Locate the cell with the specified text and output its [x, y] center coordinate. 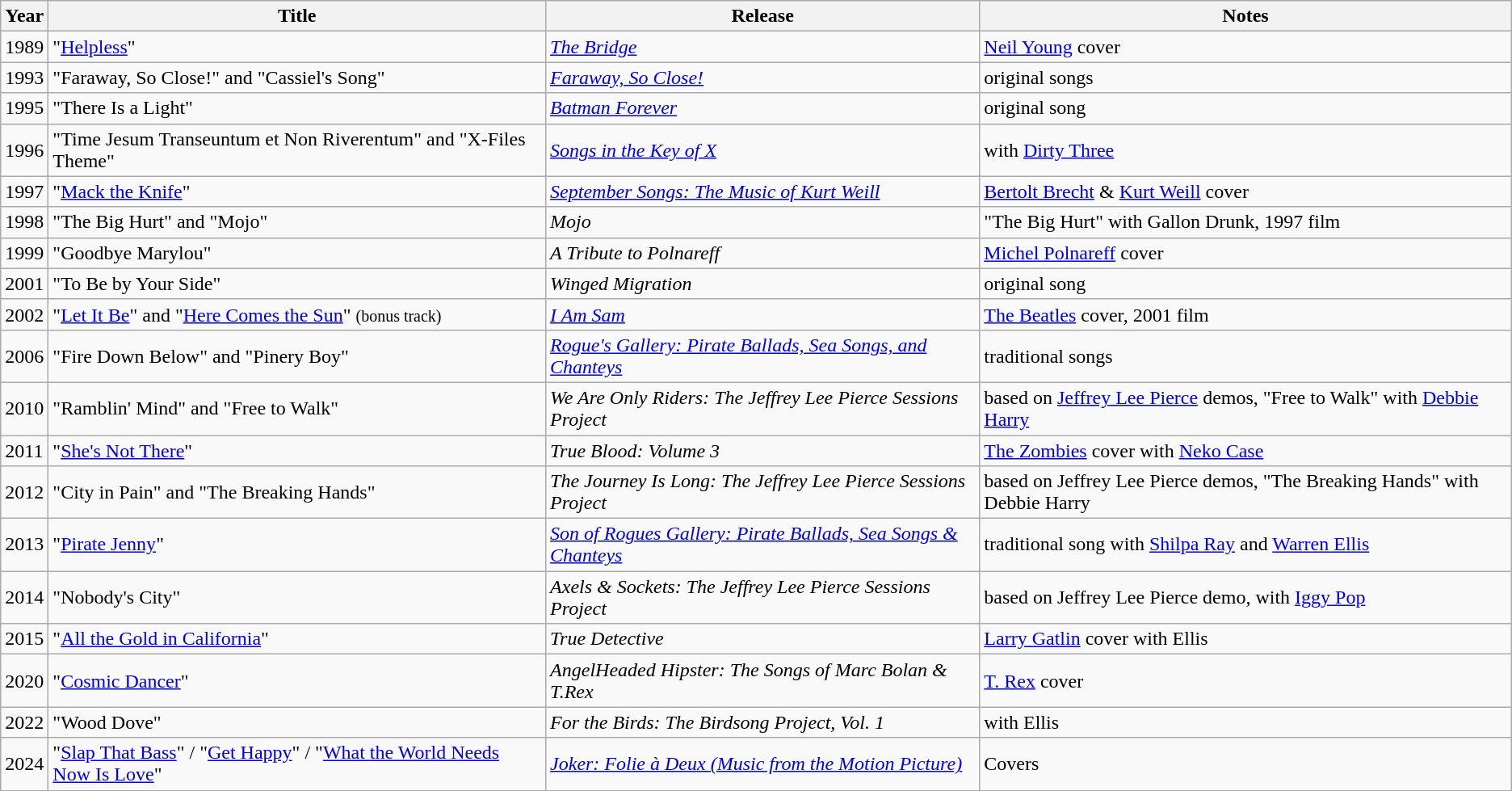
Year [24, 16]
"She's Not There" [297, 450]
The Zombies cover with Neko Case [1245, 450]
Mojo [762, 222]
We Are Only Riders: The Jeffrey Lee Pierce Sessions Project [762, 409]
2022 [24, 722]
2024 [24, 764]
"Mack the Knife" [297, 191]
based on Jeffrey Lee Pierce demos, "The Breaking Hands" with Debbie Harry [1245, 493]
"The Big Hurt" and "Mojo" [297, 222]
"Cosmic Dancer" [297, 680]
2014 [24, 598]
Bertolt Brecht & Kurt Weill cover [1245, 191]
"Pirate Jenny" [297, 545]
"Nobody's City" [297, 598]
traditional song with Shilpa Ray and Warren Ellis [1245, 545]
AngelHeaded Hipster: The Songs of Marc Bolan & T.Rex [762, 680]
Faraway, So Close! [762, 78]
traditional songs [1245, 356]
The Bridge [762, 47]
with Dirty Three [1245, 150]
based on Jeffrey Lee Pierce demos, "Free to Walk" with Debbie Harry [1245, 409]
"Goodbye Marylou" [297, 253]
Larry Gatlin cover with Ellis [1245, 639]
"Ramblin' Mind" and "Free to Walk" [297, 409]
1996 [24, 150]
Neil Young cover [1245, 47]
"Wood Dove" [297, 722]
Covers [1245, 764]
True Detective [762, 639]
1989 [24, 47]
with Ellis [1245, 722]
2020 [24, 680]
"Time Jesum Transeuntum et Non Riverentum" and "X-Files Theme" [297, 150]
"To Be by Your Side" [297, 284]
1998 [24, 222]
1999 [24, 253]
2013 [24, 545]
"There Is a Light" [297, 108]
2011 [24, 450]
2001 [24, 284]
Michel Polnareff cover [1245, 253]
2012 [24, 493]
Axels & Sockets: The Jeffrey Lee Pierce Sessions Project [762, 598]
The Journey Is Long: The Jeffrey Lee Pierce Sessions Project [762, 493]
Joker: Folie à Deux (Music from the Motion Picture) [762, 764]
original songs [1245, 78]
Title [297, 16]
2002 [24, 314]
"The Big Hurt" with Gallon Drunk, 1997 film [1245, 222]
based on Jeffrey Lee Pierce demo, with Iggy Pop [1245, 598]
A Tribute to Polnareff [762, 253]
2015 [24, 639]
"City in Pain" and "The Breaking Hands" [297, 493]
1995 [24, 108]
1997 [24, 191]
"Helpless" [297, 47]
"All the Gold in California" [297, 639]
Songs in the Key of X [762, 150]
T. Rex cover [1245, 680]
Son of Rogues Gallery: Pirate Ballads, Sea Songs & Chanteys [762, 545]
For the Birds: The Birdsong Project, Vol. 1 [762, 722]
Notes [1245, 16]
Batman Forever [762, 108]
2010 [24, 409]
True Blood: Volume 3 [762, 450]
September Songs: The Music of Kurt Weill [762, 191]
Rogue's Gallery: Pirate Ballads, Sea Songs, and Chanteys [762, 356]
1993 [24, 78]
"Slap That Bass" / "Get Happy" / "What the World Needs Now Is Love" [297, 764]
"Faraway, So Close!" and "Cassiel's Song" [297, 78]
Release [762, 16]
The Beatles cover, 2001 film [1245, 314]
2006 [24, 356]
"Let It Be" and "Here Comes the Sun" (bonus track) [297, 314]
"Fire Down Below" and "Pinery Boy" [297, 356]
Winged Migration [762, 284]
I Am Sam [762, 314]
